Search for the cell housing the specified text and yield its (X, Y) center coordinate. 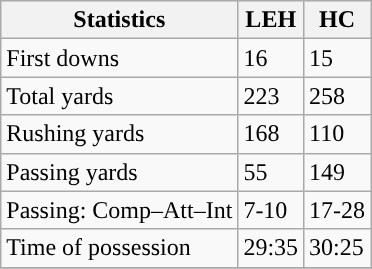
7-10 (271, 210)
168 (271, 134)
Statistics (120, 20)
Rushing yards (120, 134)
149 (338, 172)
Time of possession (120, 248)
29:35 (271, 248)
17-28 (338, 210)
Passing yards (120, 172)
LEH (271, 20)
First downs (120, 58)
258 (338, 96)
HC (338, 20)
30:25 (338, 248)
55 (271, 172)
15 (338, 58)
16 (271, 58)
223 (271, 96)
Total yards (120, 96)
Passing: Comp–Att–Int (120, 210)
110 (338, 134)
